Locate the cell with the specified text and output its (x, y) center coordinate. 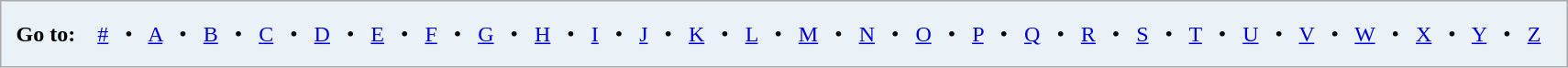
Go to: # • A • B • C • D • E • F • G • H • I • J • K • L • M • N • O • P • Q • R • S • T • U • V • W • X • Y • Z (784, 34)
